Return (x, y) of the center of cell containing provided text 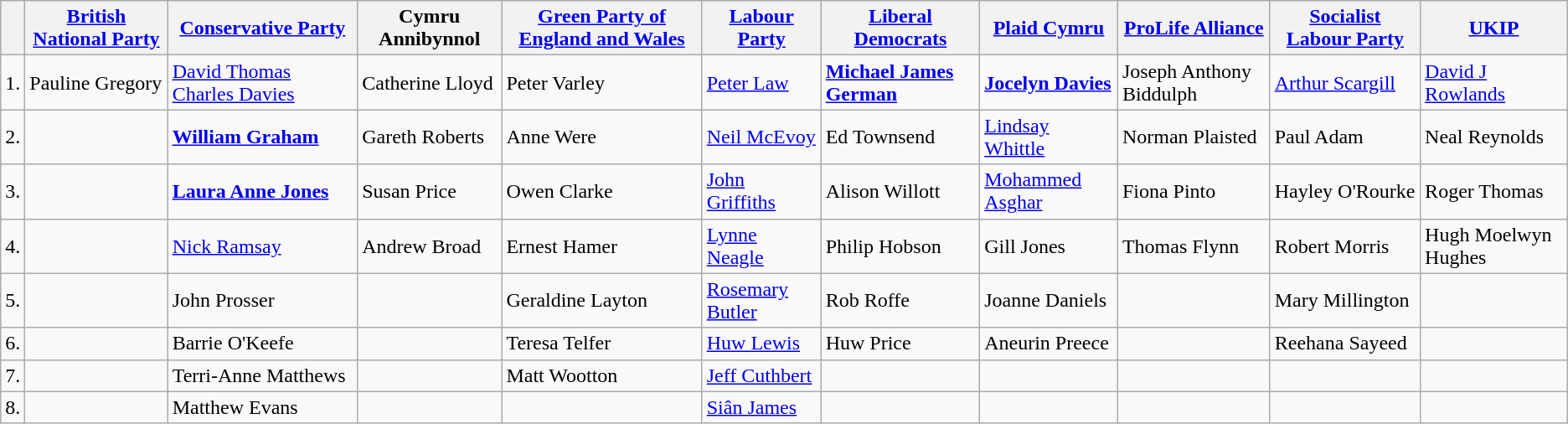
Hayley O'Rourke (1345, 191)
3. (13, 191)
1. (13, 82)
Cymru Annibynnol (430, 28)
Andrew Broad (430, 246)
Gareth Roberts (430, 137)
Thomas Flynn (1194, 246)
Huw Lewis (761, 344)
ProLife Alliance (1194, 28)
Green Party of England and Wales (601, 28)
Siân James (761, 407)
2. (13, 137)
Reehana Sayeed (1345, 344)
Fiona Pinto (1194, 191)
Lynne Neagle (761, 246)
Terri-Anne Matthews (263, 375)
Lindsay Whittle (1049, 137)
Nick Ramsay (263, 246)
Joseph Anthony Biddulph (1194, 82)
Alison Willott (900, 191)
Neal Reynolds (1494, 137)
Peter Varley (601, 82)
Owen Clarke (601, 191)
7. (13, 375)
William Graham (263, 137)
Ernest Hamer (601, 246)
UKIP (1494, 28)
Anne Were (601, 137)
8. (13, 407)
Labour Party (761, 28)
Catherine Lloyd (430, 82)
Jocelyn Davies (1049, 82)
4. (13, 246)
John Prosser (263, 300)
Jeff Cuthbert (761, 375)
Michael James German (900, 82)
Geraldine Layton (601, 300)
Gill Jones (1049, 246)
6. (13, 344)
Philip Hobson (900, 246)
Ed Townsend (900, 137)
David J Rowlands (1494, 82)
Neil McEvoy (761, 137)
Rob Roffe (900, 300)
Robert Morris (1345, 246)
Teresa Telfer (601, 344)
David Thomas Charles Davies (263, 82)
Arthur Scargill (1345, 82)
Socialist Labour Party (1345, 28)
Hugh Moelwyn Hughes (1494, 246)
Aneurin Preece (1049, 344)
Norman Plaisted (1194, 137)
Matthew Evans (263, 407)
Mohammed Asghar (1049, 191)
Mary Millington (1345, 300)
Liberal Democrats (900, 28)
British National Party (96, 28)
Huw Price (900, 344)
Barrie O'Keefe (263, 344)
Laura Anne Jones (263, 191)
Conservative Party (263, 28)
Peter Law (761, 82)
Paul Adam (1345, 137)
Plaid Cymru (1049, 28)
Matt Wootton (601, 375)
Rosemary Butler (761, 300)
John Griffiths (761, 191)
Pauline Gregory (96, 82)
Susan Price (430, 191)
Roger Thomas (1494, 191)
5. (13, 300)
Joanne Daniels (1049, 300)
